Output the [x, y] coordinate of the center of the cell containing the given text.  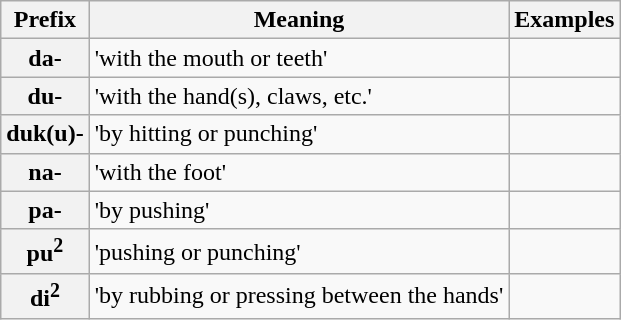
Meaning [299, 20]
duk(u)- [45, 134]
da- [45, 58]
'with the foot' [299, 172]
Examples [564, 20]
'with the mouth or teeth' [299, 58]
pa- [45, 210]
'by hitting or punching' [299, 134]
pu2 [45, 252]
na- [45, 172]
'pushing or punching' [299, 252]
'by rubbing or pressing between the hands' [299, 296]
'by pushing' [299, 210]
'with the hand(s), claws, etc.' [299, 96]
Prefix [45, 20]
di2 [45, 296]
du- [45, 96]
